Extract the [x, y] coordinate from the center of the cell holding the provided text.  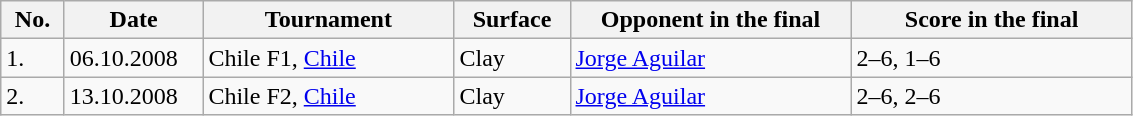
No. [33, 20]
Score in the final [992, 20]
1. [33, 58]
Chile F2, Chile [328, 96]
2–6, 2–6 [992, 96]
Opponent in the final [710, 20]
Tournament [328, 20]
Date [134, 20]
2. [33, 96]
13.10.2008 [134, 96]
06.10.2008 [134, 58]
Chile F1, Chile [328, 58]
Surface [512, 20]
2–6, 1–6 [992, 58]
